Scan for the cell matching the given text and deliver its (x, y) coordinate at center. 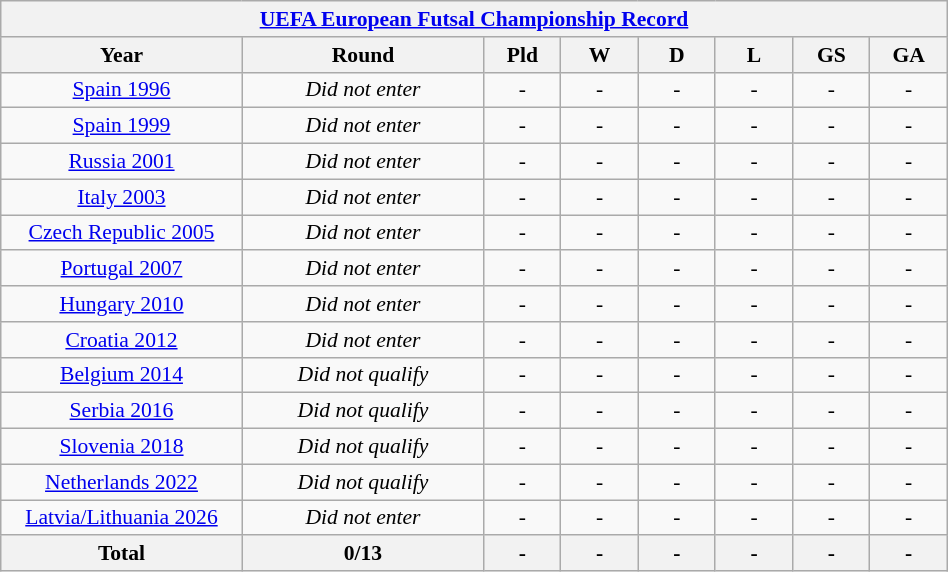
Belgium 2014 (122, 375)
Portugal 2007 (122, 269)
Slovenia 2018 (122, 447)
GS (832, 55)
Total (122, 554)
Croatia 2012 (122, 340)
L (754, 55)
Russia 2001 (122, 162)
D (676, 55)
Czech Republic 2005 (122, 233)
Pld (522, 55)
Netherlands 2022 (122, 482)
Spain 1996 (122, 90)
Year (122, 55)
0/13 (362, 554)
W (600, 55)
Spain 1999 (122, 126)
UEFA European Futsal Championship Record (474, 19)
GA (908, 55)
Latvia/Lithuania 2026 (122, 518)
Italy 2003 (122, 197)
Round (362, 55)
Serbia 2016 (122, 411)
Hungary 2010 (122, 304)
